Find where the given text appears and provide that cell's center as [x, y] coordinate. 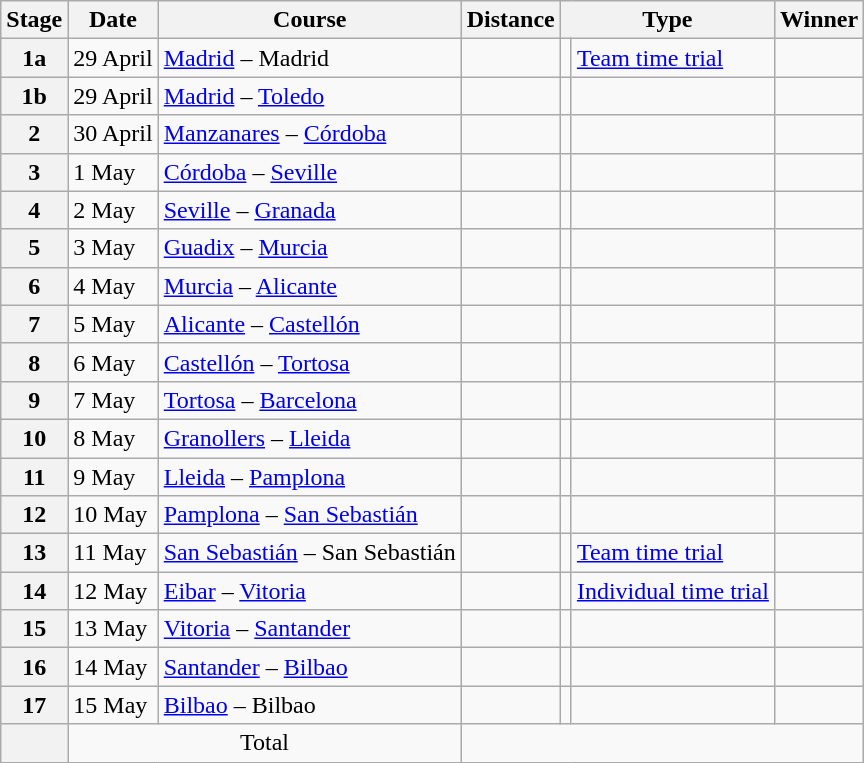
Castellón – Tortosa [310, 362]
13 May [113, 629]
Granollers – Lleida [310, 438]
15 May [113, 705]
8 May [113, 438]
Stage [34, 20]
6 [34, 286]
Alicante – Castellón [310, 324]
1a [34, 58]
Individual time trial [672, 591]
Vitoria – Santander [310, 629]
5 May [113, 324]
15 [34, 629]
Lleida – Pamplona [310, 477]
Distance [510, 20]
2 May [113, 210]
Santander – Bilbao [310, 667]
Guadix – Murcia [310, 248]
5 [34, 248]
7 May [113, 400]
Tortosa – Barcelona [310, 400]
3 May [113, 248]
12 [34, 515]
11 May [113, 553]
12 May [113, 591]
6 May [113, 362]
30 April [113, 134]
Eibar – Vitoria [310, 591]
8 [34, 362]
Madrid – Toledo [310, 96]
14 May [113, 667]
Winner [818, 20]
Total [264, 743]
11 [34, 477]
7 [34, 324]
Type [667, 20]
14 [34, 591]
17 [34, 705]
Seville – Granada [310, 210]
Date [113, 20]
Córdoba – Seville [310, 172]
San Sebastián – San Sebastián [310, 553]
3 [34, 172]
1 May [113, 172]
10 [34, 438]
Bilbao – Bilbao [310, 705]
Course [310, 20]
Madrid – Madrid [310, 58]
9 May [113, 477]
16 [34, 667]
10 May [113, 515]
9 [34, 400]
Manzanares – Córdoba [310, 134]
Murcia – Alicante [310, 286]
2 [34, 134]
1b [34, 96]
4 [34, 210]
4 May [113, 286]
Pamplona – San Sebastián [310, 515]
13 [34, 553]
